Find where the given text appears and provide that cell's center as (X, Y) coordinate. 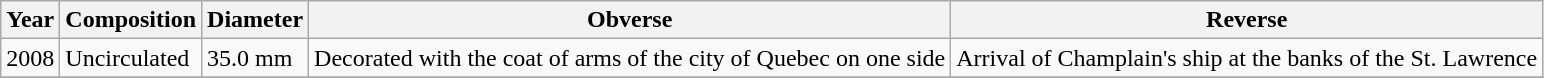
35.0 mm (256, 58)
Diameter (256, 20)
Arrival of Champlain's ship at the banks of the St. Lawrence (1247, 58)
Decorated with the coat of arms of the city of Quebec on one side (630, 58)
Year (30, 20)
Uncirculated (131, 58)
Reverse (1247, 20)
2008 (30, 58)
Composition (131, 20)
Obverse (630, 20)
